From the cell containing the given text, extract its center point as [x, y] coordinate. 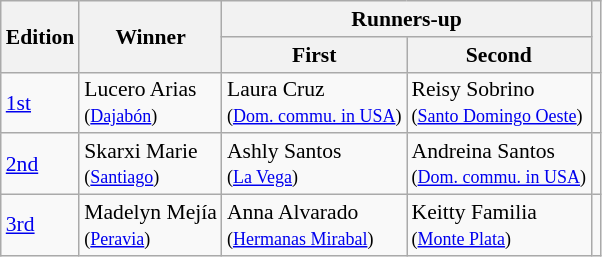
Second [500, 55]
Reisy Sobrino(Santo Domingo Oeste) [500, 102]
First [314, 55]
2nd [40, 164]
Andreina Santos(Dom. commu. in USA) [500, 164]
Lucero Arias(Dajabón) [150, 102]
3rd [40, 226]
1st [40, 102]
Runners-up [406, 19]
Ashly Santos(La Vega) [314, 164]
Keitty Familia(Monte Plata) [500, 226]
Anna Alvarado(Hermanas Mirabal) [314, 226]
Winner [150, 36]
Madelyn Mejía(Peravia) [150, 226]
Edition [40, 36]
Skarxi Marie(Santiago) [150, 164]
Laura Cruz(Dom. commu. in USA) [314, 102]
